Return [X, Y] of the center of cell containing provided text 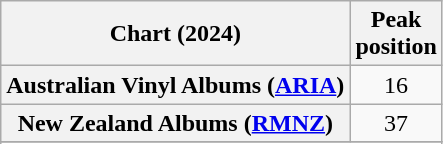
Chart (2024) [176, 34]
37 [396, 123]
Peakposition [396, 34]
16 [396, 85]
Australian Vinyl Albums (ARIA) [176, 85]
New Zealand Albums (RMNZ) [176, 123]
